Scan for the cell matching the given text and deliver its [X, Y] coordinate at center. 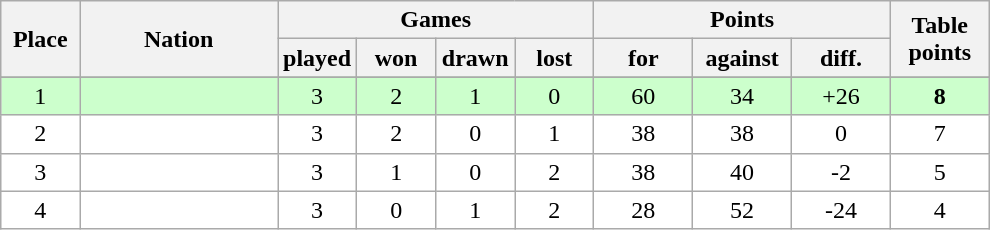
lost [554, 58]
28 [644, 210]
7 [940, 134]
Games [436, 20]
Points [742, 20]
5 [940, 172]
40 [742, 172]
diff. [842, 58]
Place [40, 39]
8 [940, 96]
-24 [842, 210]
60 [644, 96]
played [318, 58]
Tablepoints [940, 39]
drawn [476, 58]
52 [742, 210]
Nation [179, 39]
won [396, 58]
-2 [842, 172]
+26 [842, 96]
for [644, 58]
against [742, 58]
34 [742, 96]
